Search for the cell housing the specified text and yield its [X, Y] center coordinate. 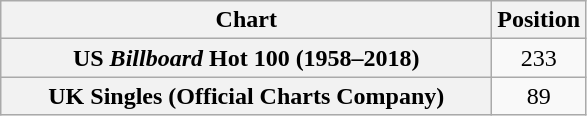
233 [539, 58]
UK Singles (Official Charts Company) [246, 96]
US Billboard Hot 100 (1958–2018) [246, 58]
Chart [246, 20]
89 [539, 96]
Position [539, 20]
